Pinpoint the cell where the given text exists, returning its (x, y) midpoint coordinate. 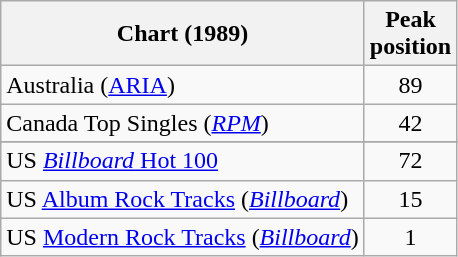
Australia (ARIA) (183, 85)
1 (410, 237)
US Billboard Hot 100 (183, 161)
72 (410, 161)
US Album Rock Tracks (Billboard) (183, 199)
Canada Top Singles (RPM) (183, 123)
US Modern Rock Tracks (Billboard) (183, 237)
42 (410, 123)
15 (410, 199)
Peakposition (410, 34)
89 (410, 85)
Chart (1989) (183, 34)
